Extract the (X, Y) coordinate from the center of the cell holding the provided text.  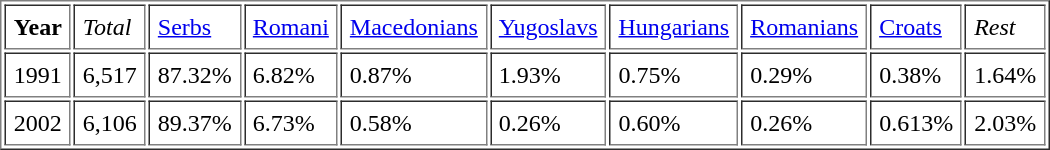
6.73% (291, 122)
0.613% (916, 122)
0.75% (674, 74)
Yugoslavs (548, 26)
Hungarians (674, 26)
0.87% (414, 74)
6,517 (110, 74)
1.64% (1005, 74)
Total (110, 26)
89.37% (195, 122)
1991 (38, 74)
Croats (916, 26)
Rest (1005, 26)
2002 (38, 122)
0.60% (674, 122)
0.38% (916, 74)
0.29% (804, 74)
6.82% (291, 74)
Serbs (195, 26)
87.32% (195, 74)
Romanians (804, 26)
2.03% (1005, 122)
Romani (291, 26)
1.93% (548, 74)
0.58% (414, 122)
Macedonians (414, 26)
6,106 (110, 122)
Year (38, 26)
